Provide the [X, Y] coordinate of the cell's center where the given text is located.  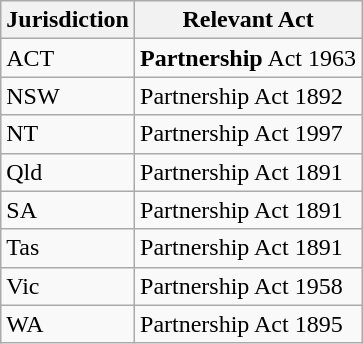
NSW [68, 96]
SA [68, 210]
Jurisdiction [68, 20]
Partnership Act 1963 [248, 58]
ACT [68, 58]
Partnership Act 1892 [248, 96]
Partnership Act 1958 [248, 286]
Partnership Act 1895 [248, 324]
NT [68, 134]
Qld [68, 172]
Tas [68, 248]
WA [68, 324]
Partnership Act 1997 [248, 134]
Vic [68, 286]
Relevant Act [248, 20]
